Locate the cell with the specified text and output its [X, Y] center coordinate. 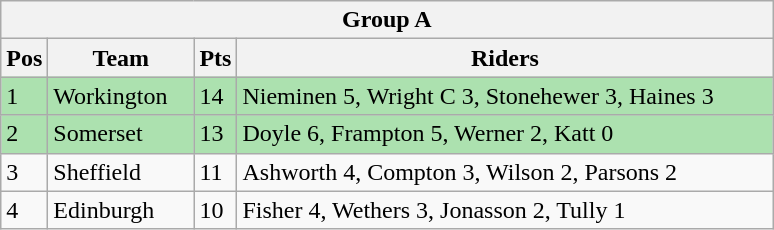
11 [216, 172]
1 [24, 96]
Group A [387, 20]
10 [216, 210]
4 [24, 210]
Somerset [121, 134]
Sheffield [121, 172]
13 [216, 134]
3 [24, 172]
Team [121, 58]
Ashworth 4, Compton 3, Wilson 2, Parsons 2 [505, 172]
Workington [121, 96]
Fisher 4, Wethers 3, Jonasson 2, Tully 1 [505, 210]
2 [24, 134]
14 [216, 96]
Nieminen 5, Wright C 3, Stonehewer 3, Haines 3 [505, 96]
Pos [24, 58]
Doyle 6, Frampton 5, Werner 2, Katt 0 [505, 134]
Riders [505, 58]
Edinburgh [121, 210]
Pts [216, 58]
